Output the (X, Y) coordinate of the center of the cell containing the given text.  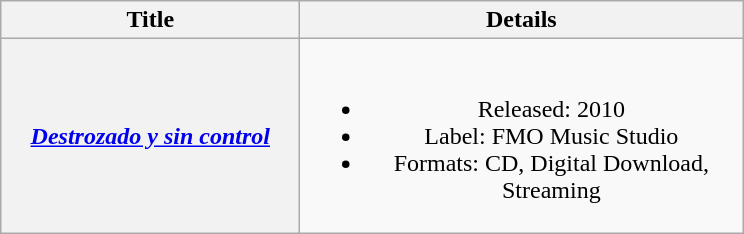
Details (522, 20)
Released: 2010Label: FMO Music StudioFormats: CD, Digital Download, Streaming (522, 136)
Destrozado y sin control (150, 136)
Title (150, 20)
